Return (x, y) of the center of cell containing provided text 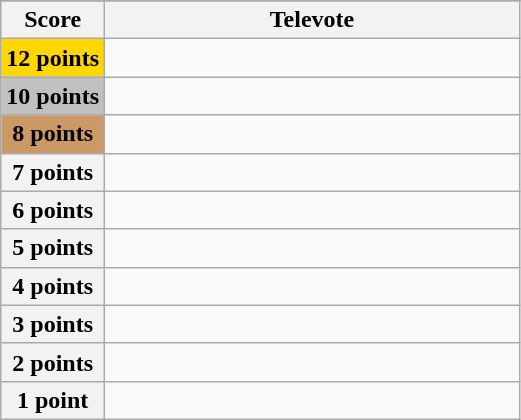
Televote (312, 20)
8 points (53, 134)
Score (53, 20)
1 point (53, 400)
4 points (53, 286)
7 points (53, 172)
2 points (53, 362)
6 points (53, 210)
3 points (53, 324)
5 points (53, 248)
10 points (53, 96)
12 points (53, 58)
